Return the (x, y) coordinate for the center point of the cell that contains the specified text.  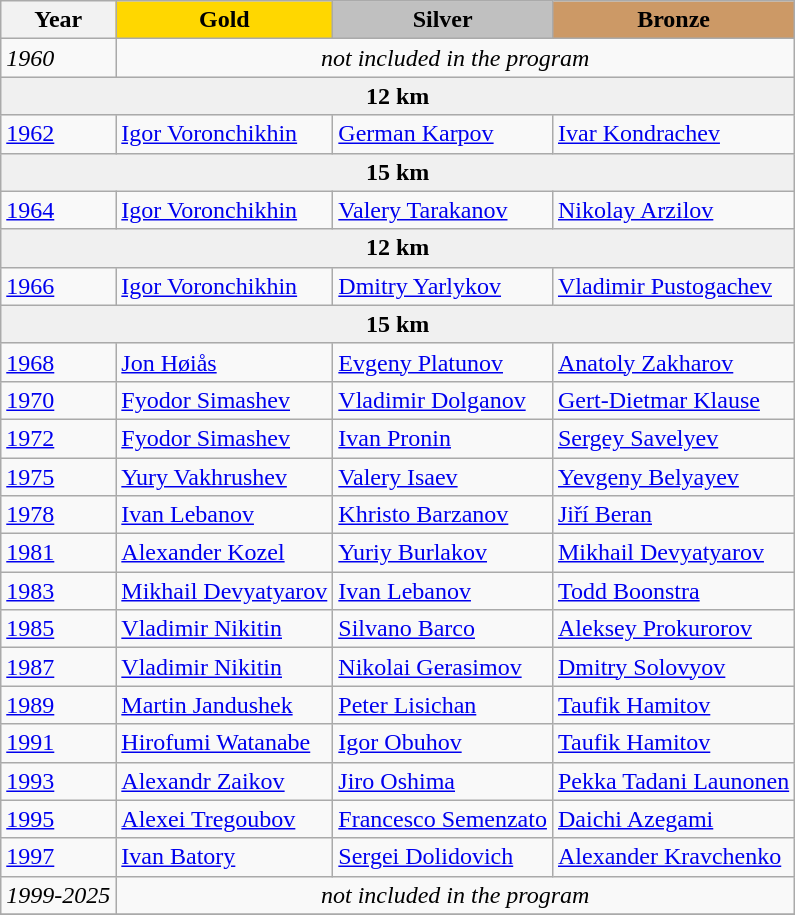
Vladimir Dolganov (443, 400)
Evgeny Platunov (443, 362)
Ivan Batory (224, 857)
Khristo Barzanov (443, 515)
Todd Boonstra (673, 591)
Gold (224, 20)
1983 (58, 591)
Igor Obuhov (443, 743)
1989 (58, 705)
Yury Vakhrushev (224, 477)
Sergei Dolidovich (443, 857)
Aleksey Prokurorov (673, 629)
1970 (58, 400)
Hirofumi Watanabe (224, 743)
1978 (58, 515)
Yuriy Burlakov (443, 553)
Jon Høiås (224, 362)
Ivan Pronin (443, 438)
Nikolay Arzilov (673, 210)
1987 (58, 667)
Alexander Kravchenko (673, 857)
1966 (58, 286)
Peter Lisichan (443, 705)
1975 (58, 477)
Dmitry Solovyov (673, 667)
Silver (443, 20)
Bronze (673, 20)
Francesco Semenzato (443, 819)
1960 (58, 58)
1962 (58, 134)
1997 (58, 857)
1985 (58, 629)
Sergey Savelyev (673, 438)
Jiří Beran (673, 515)
Dmitry Yarlykov (443, 286)
Anatoly Zakharov (673, 362)
Vladimir Pustogachev (673, 286)
Pekka Tadani Launonen (673, 781)
Nikolai Gerasimov (443, 667)
1991 (58, 743)
Year (58, 20)
Valery Isaev (443, 477)
1999-2025 (58, 895)
Valery Tarakanov (443, 210)
Yevgeny Belyayev (673, 477)
Alexandr Zaikov (224, 781)
Jiro Oshima (443, 781)
Alexander Kozel (224, 553)
Ivar Kondrachev (673, 134)
1993 (58, 781)
1972 (58, 438)
Martin Jandushek (224, 705)
1964 (58, 210)
Gert-Dietmar Klause (673, 400)
Silvano Barco (443, 629)
German Karpov (443, 134)
1995 (58, 819)
1968 (58, 362)
Daichi Azegami (673, 819)
Alexei Tregoubov (224, 819)
1981 (58, 553)
